Capture the cell that displays the provided text and extract its (x, y) central coordinate. 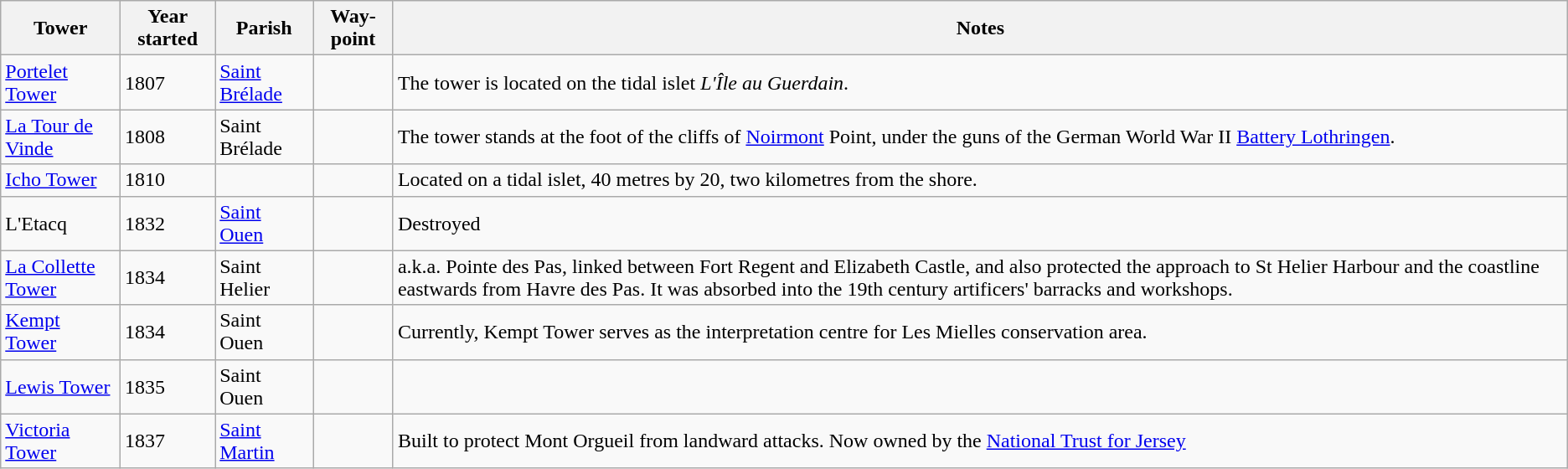
1808 (168, 137)
Icho Tower (60, 180)
Parish (265, 28)
Saint Helier (265, 278)
1810 (168, 180)
1807 (168, 82)
Currently, Kempt Tower serves as the interpretation centre for Les Mielles conservation area. (980, 332)
L'Etacq (60, 223)
Built to protect Mont Orgueil from landward attacks. Now owned by the National Trust for Jersey (980, 441)
The tower is located on the tidal islet L'Île au Guerdain. (980, 82)
Year started (168, 28)
The tower stands at the foot of the cliffs of Noirmont Point, under the guns of the German World War II Battery Lothringen. (980, 137)
La Collette Tower (60, 278)
Victoria Tower (60, 441)
Portelet Tower (60, 82)
Lewis Tower (60, 387)
Tower (60, 28)
1837 (168, 441)
La Tour de Vinde (60, 137)
1835 (168, 387)
Way-point (353, 28)
Notes (980, 28)
Destroyed (980, 223)
Saint Martin (265, 441)
1832 (168, 223)
Located on a tidal islet, 40 metres by 20, two kilometres from the shore. (980, 180)
Kempt Tower (60, 332)
